Determine the (X, Y) coordinate at the center of the cell enclosing the given text.  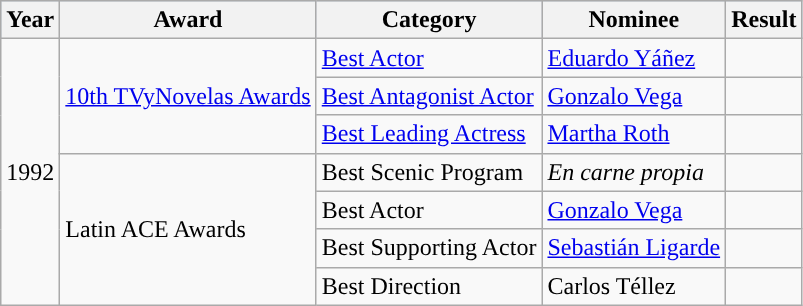
En carne propia (634, 172)
Best Supporting Actor (429, 248)
1992 (30, 172)
Nominee (634, 20)
Eduardo Yáñez (634, 58)
10th TVyNovelas Awards (188, 96)
Carlos Téllez (634, 286)
Result (764, 20)
Best Leading Actress (429, 134)
Category (429, 20)
Best Scenic Program (429, 172)
Sebastián Ligarde (634, 248)
Award (188, 20)
Martha Roth (634, 134)
Best Direction (429, 286)
Latin ACE Awards (188, 229)
Best Antagonist Actor (429, 96)
Year (30, 20)
